Provide the (x, y) coordinate of the cell's center where the given text is located.  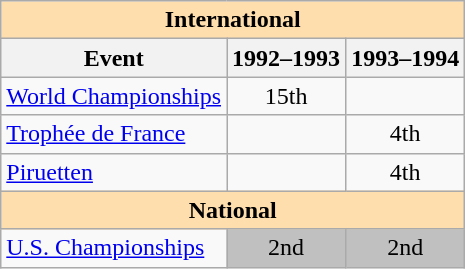
1992–1993 (286, 58)
International (233, 20)
Piruetten (114, 172)
World Championships (114, 96)
Trophée de France (114, 134)
National (233, 210)
1993–1994 (406, 58)
Event (114, 58)
U.S. Championships (114, 248)
15th (286, 96)
